Scan for the cell matching the given text and deliver its (x, y) coordinate at center. 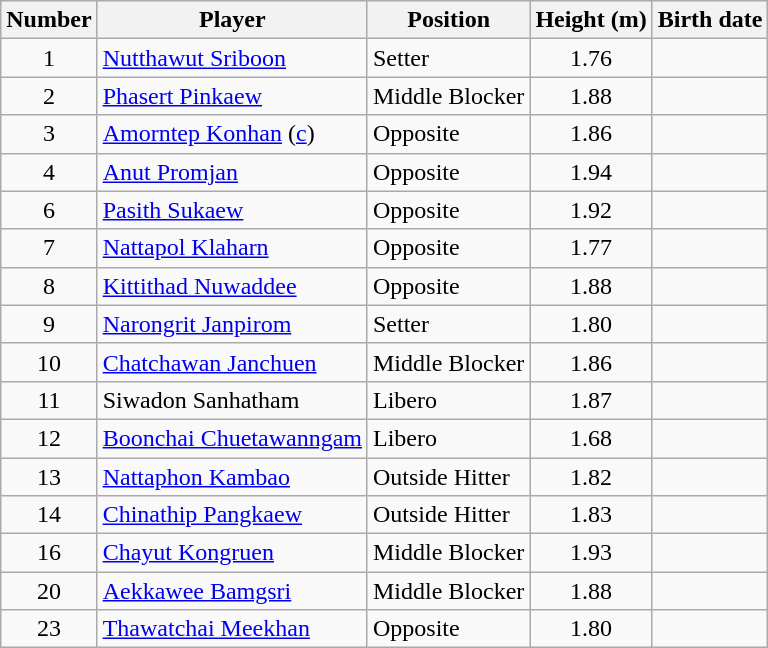
1.93 (591, 553)
7 (49, 248)
Pasith Sukaew (232, 210)
Kittithad Nuwaddee (232, 286)
Amorntep Konhan (c) (232, 134)
Aekkawee Bamgsri (232, 591)
1.82 (591, 477)
Siwadon Sanhatham (232, 400)
Height (m) (591, 20)
Chayut Kongruen (232, 553)
Birth date (710, 20)
6 (49, 210)
4 (49, 172)
8 (49, 286)
12 (49, 438)
Nattapol Klaharn (232, 248)
20 (49, 591)
Player (232, 20)
Chinathip Pangkaew (232, 515)
9 (49, 324)
Anut Promjan (232, 172)
2 (49, 96)
Number (49, 20)
1.68 (591, 438)
1 (49, 58)
Chatchawan Janchuen (232, 362)
3 (49, 134)
1.76 (591, 58)
Position (448, 20)
Narongrit Janpirom (232, 324)
Nattaphon Kambao (232, 477)
13 (49, 477)
16 (49, 553)
1.77 (591, 248)
14 (49, 515)
23 (49, 629)
Nutthawut Sriboon (232, 58)
11 (49, 400)
1.94 (591, 172)
Boonchai Chuetawanngam (232, 438)
Thawatchai Meekhan (232, 629)
Phasert Pinkaew (232, 96)
1.92 (591, 210)
10 (49, 362)
1.83 (591, 515)
1.87 (591, 400)
